Extract the (x, y) coordinate from the center of the cell holding the provided text.  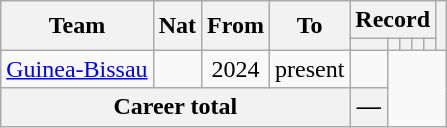
Career total (176, 107)
Nat (177, 26)
Guinea-Bissau (77, 69)
Record (393, 20)
To (309, 26)
present (309, 69)
2024 (236, 69)
— (369, 107)
From (236, 26)
Team (77, 26)
